Find where the given text appears and provide that cell's center as (x, y) coordinate. 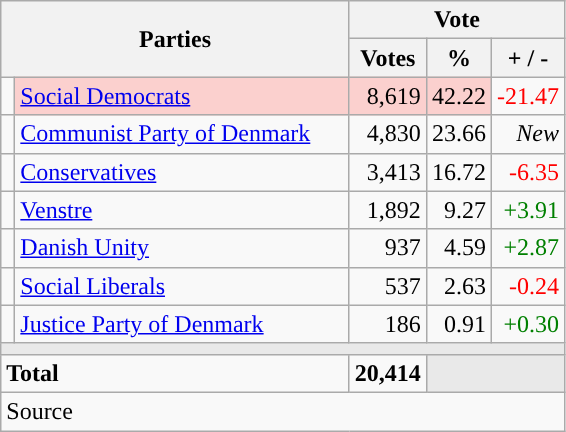
3,413 (388, 172)
Vote (456, 20)
+0.30 (528, 324)
-0.24 (528, 286)
-6.35 (528, 172)
9.27 (458, 210)
Social Democrats (182, 96)
537 (388, 286)
+ / - (528, 58)
Danish Unity (182, 248)
% (458, 58)
+2.87 (528, 248)
-21.47 (528, 96)
Venstre (182, 210)
937 (388, 248)
4,830 (388, 134)
2.63 (458, 286)
1,892 (388, 210)
Communist Party of Denmark (182, 134)
Parties (176, 39)
16.72 (458, 172)
Justice Party of Denmark (182, 324)
+3.91 (528, 210)
8,619 (388, 96)
Conservatives (182, 172)
0.91 (458, 324)
4.59 (458, 248)
23.66 (458, 134)
186 (388, 324)
Votes (388, 58)
Source (283, 411)
Total (176, 373)
20,414 (388, 373)
New (528, 134)
Social Liberals (182, 286)
42.22 (458, 96)
